Return [X, Y] of the center of cell containing provided text 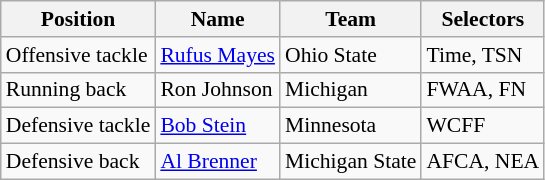
Rufus Mayes [218, 55]
Ohio State [350, 55]
Selectors [482, 19]
FWAA, FN [482, 90]
Bob Stein [218, 126]
Defensive back [78, 162]
Minnesota [350, 126]
Name [218, 19]
Defensive tackle [78, 126]
Running back [78, 90]
Al Brenner [218, 162]
AFCA, NEA [482, 162]
Team [350, 19]
Offensive tackle [78, 55]
Position [78, 19]
Michigan [350, 90]
WCFF [482, 126]
Time, TSN [482, 55]
Ron Johnson [218, 90]
Michigan State [350, 162]
